Extract the [X, Y] coordinate from the center of the cell holding the provided text.  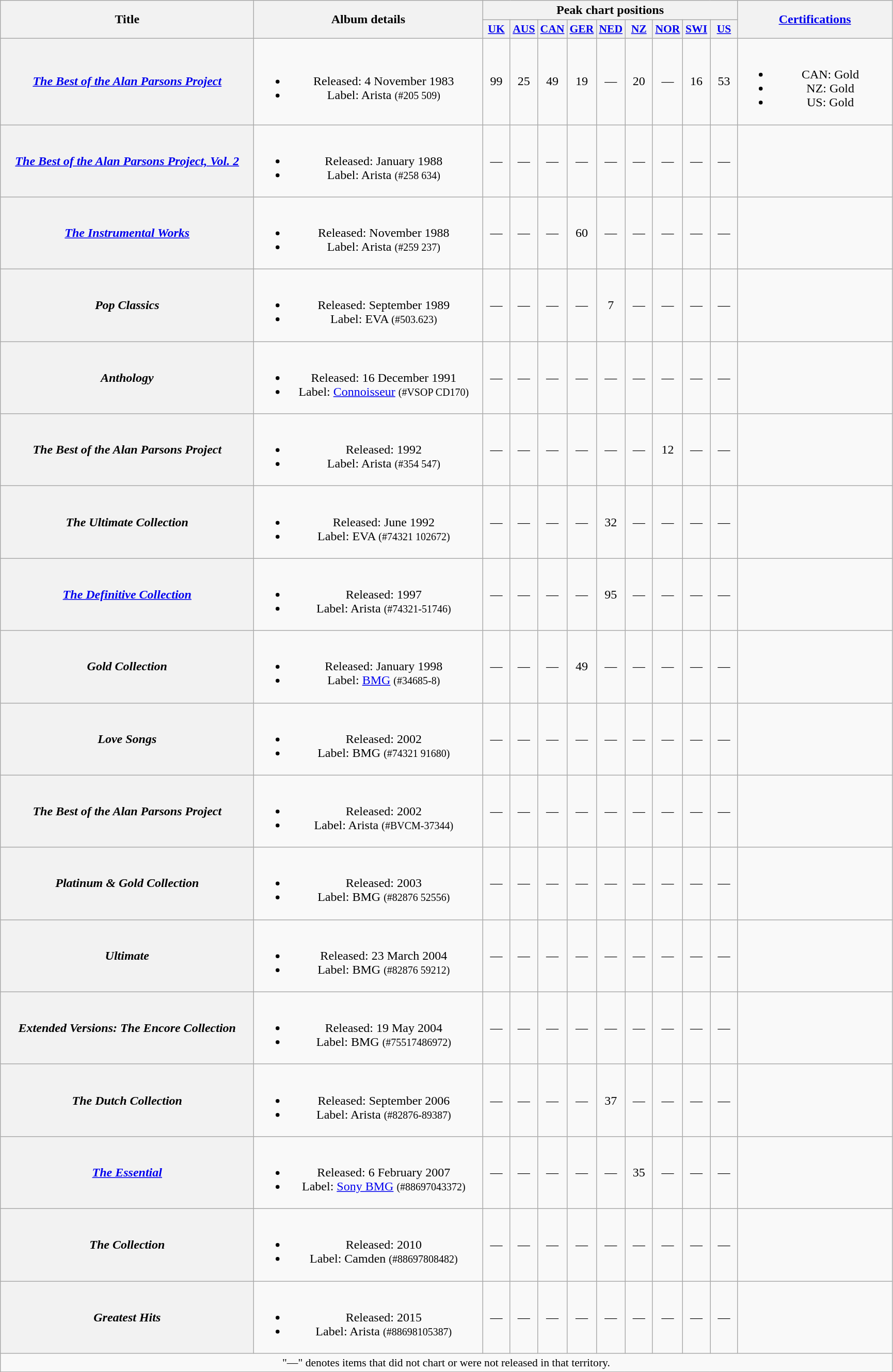
32 [611, 522]
Greatest Hits [127, 1317]
Released: 2002Label: BMG (#74321 91680) [369, 739]
"—" denotes items that did not chart or were not released in that territory. [446, 1363]
Released: 23 March 2004Label: BMG (#82876 59212) [369, 956]
Anthology [127, 378]
Released: 2015Label: Arista (#88698105387) [369, 1317]
Released: 19 May 2004Label: BMG (#75517486972) [369, 1028]
99 [497, 82]
US [724, 29]
NED [611, 29]
Released: 16 December 1991Label: Connoisseur (#VSOP CD170) [369, 378]
The Ultimate Collection [127, 522]
95 [611, 594]
16 [696, 82]
The Instrumental Works [127, 233]
Certifications [815, 20]
Released: 1992Label: Arista (#354 547) [369, 450]
Platinum & Gold Collection [127, 883]
35 [639, 1172]
Released: 2010Label: Camden (#88697808482) [369, 1245]
NOR [667, 29]
Released: 6 February 2007Label: Sony BMG (#88697043372) [369, 1172]
53 [724, 82]
Released: September 2006Label: Arista (#82876-89387) [369, 1100]
Title [127, 20]
CAN: GoldNZ: GoldUS: Gold [815, 82]
37 [611, 1100]
NZ [639, 29]
Released: January 1998Label: BMG (#34685-8) [369, 667]
Peak chart positions [610, 10]
Released: 1997Label: Arista (#74321-51746) [369, 594]
The Best of the Alan Parsons Project, Vol. 2 [127, 161]
60 [581, 233]
The Definitive Collection [127, 594]
Released: 2002Label: Arista (#BVCM-37344) [369, 811]
CAN [552, 29]
Released: January 1988Label: Arista (#258 634) [369, 161]
Pop Classics [127, 305]
Released: June 1992Label: EVA (#74321 102672) [369, 522]
25 [523, 82]
Released: 4 November 1983Label: Arista (#205 509) [369, 82]
Released: September 1989Label: EVA (#503.623) [369, 305]
Released: November 1988Label: Arista (#259 237) [369, 233]
19 [581, 82]
Released: 2003Label: BMG (#82876 52556) [369, 883]
Album details [369, 20]
UK [497, 29]
The Collection [127, 1245]
20 [639, 82]
12 [667, 450]
The Dutch Collection [127, 1100]
Gold Collection [127, 667]
Ultimate [127, 956]
SWI [696, 29]
AUS [523, 29]
The Essential [127, 1172]
7 [611, 305]
Love Songs [127, 739]
GER [581, 29]
Extended Versions: The Encore Collection [127, 1028]
